Output the (x, y) coordinate of the center of the cell containing the given text.  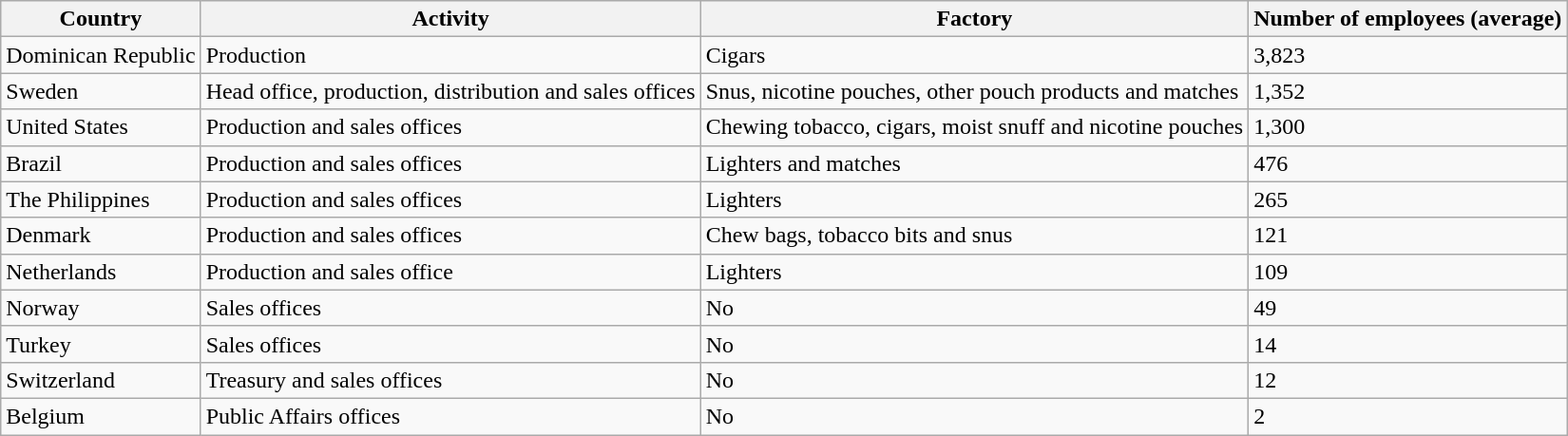
Turkey (101, 344)
Factory (974, 19)
Production and sales office (450, 272)
1,352 (1408, 91)
Netherlands (101, 272)
Public Affairs offices (450, 416)
Chewing tobacco, cigars, moist snuff and nicotine pouches (974, 127)
Cigars (974, 55)
Country (101, 19)
3,823 (1408, 55)
14 (1408, 344)
49 (1408, 308)
476 (1408, 163)
Brazil (101, 163)
1,300 (1408, 127)
Denmark (101, 236)
Activity (450, 19)
Lighters and matches (974, 163)
Snus, nicotine pouches, other pouch products and matches (974, 91)
265 (1408, 199)
Head office, production, distribution and sales offices (450, 91)
109 (1408, 272)
Dominican Republic (101, 55)
Chew bags, tobacco bits and snus (974, 236)
121 (1408, 236)
The Philippines (101, 199)
Belgium (101, 416)
2 (1408, 416)
Norway (101, 308)
Number of employees (average) (1408, 19)
Switzerland (101, 380)
Treasury and sales offices (450, 380)
United States (101, 127)
Sweden (101, 91)
12 (1408, 380)
Production (450, 55)
